Determine the (x, y) coordinate at the center of the cell enclosing the given text.  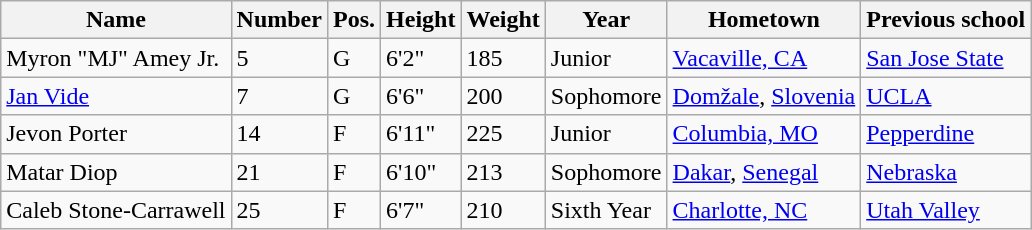
Utah Valley (946, 210)
Columbia, MO (764, 134)
6'6" (421, 96)
213 (503, 172)
Name (116, 20)
Dakar, Senegal (764, 172)
Height (421, 20)
210 (503, 210)
Jan Vide (116, 96)
225 (503, 134)
Jevon Porter (116, 134)
Pos. (354, 20)
Charlotte, NC (764, 210)
Vacaville, CA (764, 58)
6'10" (421, 172)
UCLA (946, 96)
6'7" (421, 210)
Year (606, 20)
Nebraska (946, 172)
185 (503, 58)
Matar Diop (116, 172)
Number (279, 20)
14 (279, 134)
Sixth Year (606, 210)
5 (279, 58)
25 (279, 210)
Caleb Stone-Carrawell (116, 210)
Weight (503, 20)
Previous school (946, 20)
6'11" (421, 134)
7 (279, 96)
6'2" (421, 58)
Myron "MJ" Amey Jr. (116, 58)
San Jose State (946, 58)
Domžale, Slovenia (764, 96)
200 (503, 96)
Hometown (764, 20)
Pepperdine (946, 134)
21 (279, 172)
